Scan for the cell matching the given text and deliver its [x, y] coordinate at center. 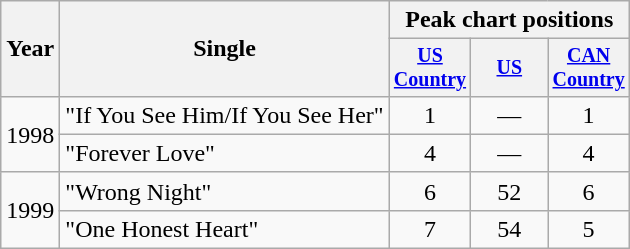
1998 [30, 134]
"Wrong Night" [224, 191]
US [510, 68]
Single [224, 49]
"If You See Him/If You See Her" [224, 115]
"One Honest Heart" [224, 229]
Peak chart positions [509, 20]
52 [510, 191]
54 [510, 229]
US Country [430, 68]
CAN Country [589, 68]
1999 [30, 210]
Year [30, 49]
5 [589, 229]
"Forever Love" [224, 153]
7 [430, 229]
